Detect which cell encompasses the target text, then output its (X, Y) center coordinate. 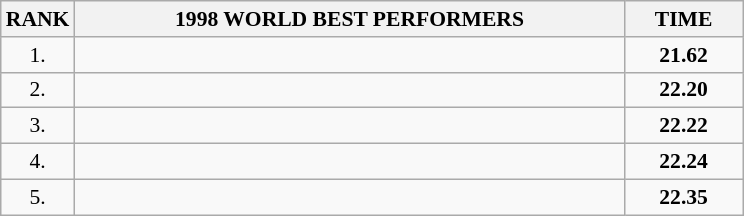
22.20 (684, 90)
1998 WORLD BEST PERFORMERS (349, 19)
RANK (38, 19)
4. (38, 162)
22.35 (684, 197)
2. (38, 90)
22.22 (684, 126)
1. (38, 55)
TIME (684, 19)
3. (38, 126)
21.62 (684, 55)
22.24 (684, 162)
5. (38, 197)
